Pinpoint the cell where the given text exists, returning its [x, y] midpoint coordinate. 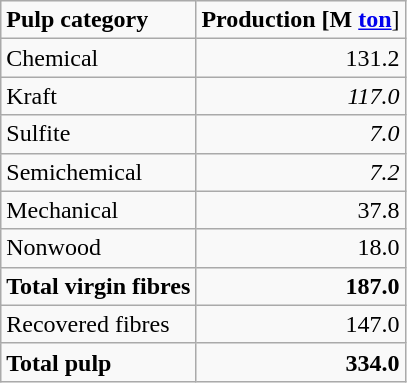
Total pulp [98, 362]
117.0 [300, 96]
Recovered fibres [98, 324]
Mechanical [98, 210]
147.0 [300, 324]
18.0 [300, 248]
Semichemical [98, 172]
Production [M ton] [300, 20]
37.8 [300, 210]
Total virgin fibres [98, 286]
334.0 [300, 362]
7.0 [300, 134]
131.2 [300, 58]
Sulfite [98, 134]
Kraft [98, 96]
Nonwood [98, 248]
7.2 [300, 172]
Chemical [98, 58]
187.0 [300, 286]
Pulp category [98, 20]
